Capture the cell that displays the provided text and extract its (X, Y) central coordinate. 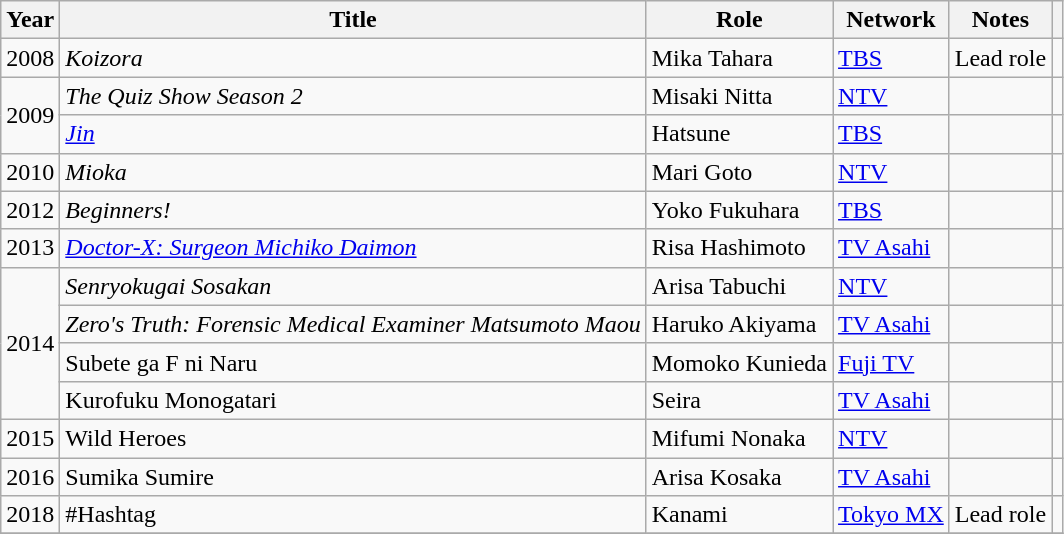
Haruko Akiyama (739, 324)
Hatsune (739, 134)
The Quiz Show Season 2 (353, 96)
Yoko Fukuhara (739, 210)
2012 (30, 210)
Zero's Truth: Forensic Medical Examiner Matsumoto Maou (353, 324)
Arisa Kosaka (739, 477)
Momoko Kunieda (739, 362)
Koizora (353, 58)
2018 (30, 515)
Role (739, 20)
Subete ga F ni Naru (353, 362)
2015 (30, 438)
Doctor-X: Surgeon Michiko Daimon (353, 248)
Risa Hashimoto (739, 248)
Wild Heroes (353, 438)
Beginners! (353, 210)
Year (30, 20)
Arisa Tabuchi (739, 286)
Sumika Sumire (353, 477)
2010 (30, 172)
Notes (1000, 20)
2016 (30, 477)
Tokyo MX (892, 515)
2009 (30, 115)
2013 (30, 248)
Misaki Nitta (739, 96)
Kanami (739, 515)
Mari Goto (739, 172)
Fuji TV (892, 362)
2014 (30, 343)
Mika Tahara (739, 58)
Mioka (353, 172)
Title (353, 20)
Mifumi Nonaka (739, 438)
2008 (30, 58)
Senryokugai Sosakan (353, 286)
Seira (739, 400)
Network (892, 20)
Jin (353, 134)
Kurofuku Monogatari (353, 400)
#Hashtag (353, 515)
